Scan for the cell matching the given text and deliver its [x, y] coordinate at center. 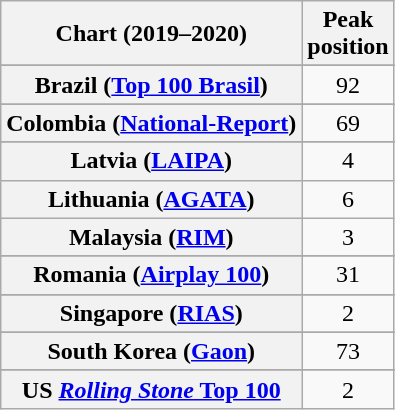
3 [348, 237]
6 [348, 199]
Brazil (Top 100 Brasil) [152, 85]
Chart (2019–2020) [152, 34]
South Korea (Gaon) [152, 351]
69 [348, 123]
92 [348, 85]
US Rolling Stone Top 100 [152, 389]
Peakposition [348, 34]
73 [348, 351]
Singapore (RIAS) [152, 313]
Malaysia (RIM) [152, 237]
Romania (Airplay 100) [152, 275]
Colombia (National-Report) [152, 123]
Latvia (LAIPA) [152, 161]
Lithuania (AGATA) [152, 199]
31 [348, 275]
4 [348, 161]
